Determine the [X, Y] coordinate at the center of the cell enclosing the given text.  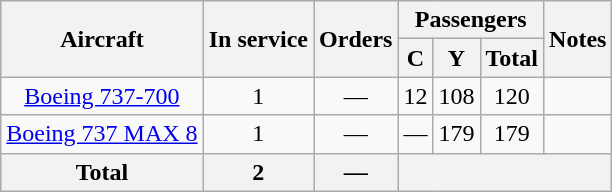
C [416, 58]
Aircraft [102, 39]
Boeing 737 MAX 8 [102, 134]
12 [416, 96]
108 [456, 96]
Boeing 737-700 [102, 96]
120 [512, 96]
Y [456, 58]
In service [258, 39]
Notes [578, 39]
Passengers [471, 20]
Orders [356, 39]
2 [258, 172]
